Extract the [x, y] coordinate from the center of the cell holding the provided text.  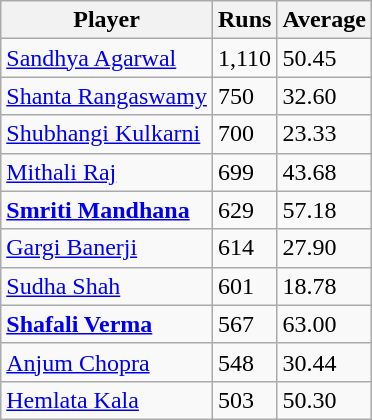
18.78 [324, 286]
Shubhangi Kulkarni [107, 134]
63.00 [324, 324]
Mithali Raj [107, 172]
Anjum Chopra [107, 362]
23.33 [324, 134]
Sudha Shah [107, 286]
567 [244, 324]
Shanta Rangaswamy [107, 96]
548 [244, 362]
Smriti Mandhana [107, 210]
Runs [244, 20]
57.18 [324, 210]
Sandhya Agarwal [107, 58]
699 [244, 172]
629 [244, 210]
Shafali Verma [107, 324]
43.68 [324, 172]
Player [107, 20]
750 [244, 96]
27.90 [324, 248]
Average [324, 20]
1,110 [244, 58]
Gargi Banerji [107, 248]
32.60 [324, 96]
601 [244, 286]
30.44 [324, 362]
Hemlata Kala [107, 400]
503 [244, 400]
614 [244, 248]
700 [244, 134]
50.30 [324, 400]
50.45 [324, 58]
